Return the (x, y) coordinate for the center point of the cell that contains the specified text.  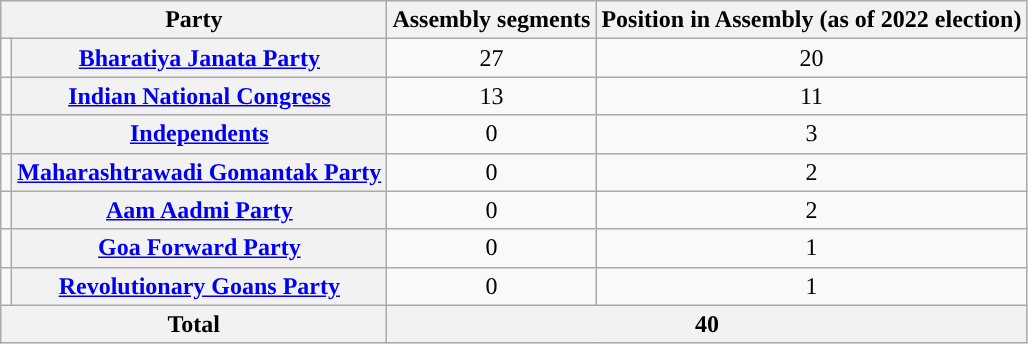
Goa Forward Party (200, 248)
Assembly segments (492, 20)
27 (492, 58)
Indian National Congress (200, 96)
11 (812, 96)
13 (492, 96)
Aam Aadmi Party (200, 210)
Independents (200, 134)
Party (194, 20)
20 (812, 58)
Revolutionary Goans Party (200, 286)
40 (707, 324)
3 (812, 134)
Bharatiya Janata Party (200, 58)
Position in Assembly (as of 2022 election) (812, 20)
Maharashtrawadi Gomantak Party (200, 172)
Total (194, 324)
